Identify which cell holds the provided text, then report its [x, y] central coordinate. 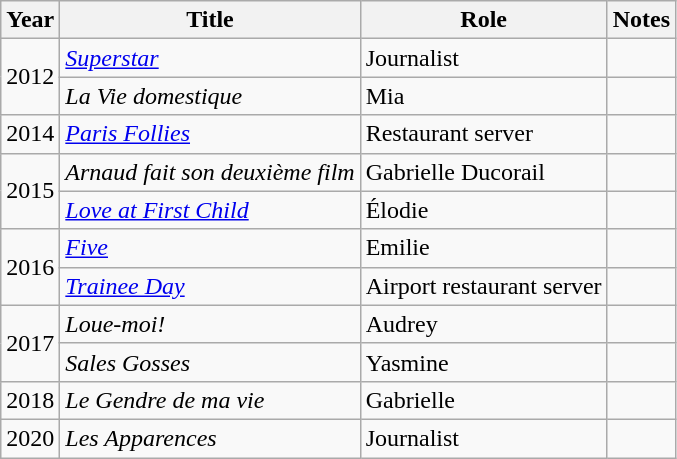
La Vie domestique [210, 96]
Love at First Child [210, 210]
Le Gendre de ma vie [210, 400]
Arnaud fait son deuxième film [210, 172]
Yasmine [484, 362]
Title [210, 20]
Restaurant server [484, 134]
2014 [30, 134]
2018 [30, 400]
2016 [30, 267]
Gabrielle [484, 400]
Loue-moi! [210, 324]
Sales Gosses [210, 362]
Airport restaurant server [484, 286]
Gabrielle Ducorail [484, 172]
Role [484, 20]
Notes [641, 20]
Five [210, 248]
Paris Follies [210, 134]
Superstar [210, 58]
Year [30, 20]
2015 [30, 191]
2020 [30, 438]
Mia [484, 96]
Audrey [484, 324]
Trainee Day [210, 286]
Emilie [484, 248]
Élodie [484, 210]
2017 [30, 343]
2012 [30, 77]
Les Apparences [210, 438]
